Return the [x, y] coordinate for the center point of the cell that contains the specified text.  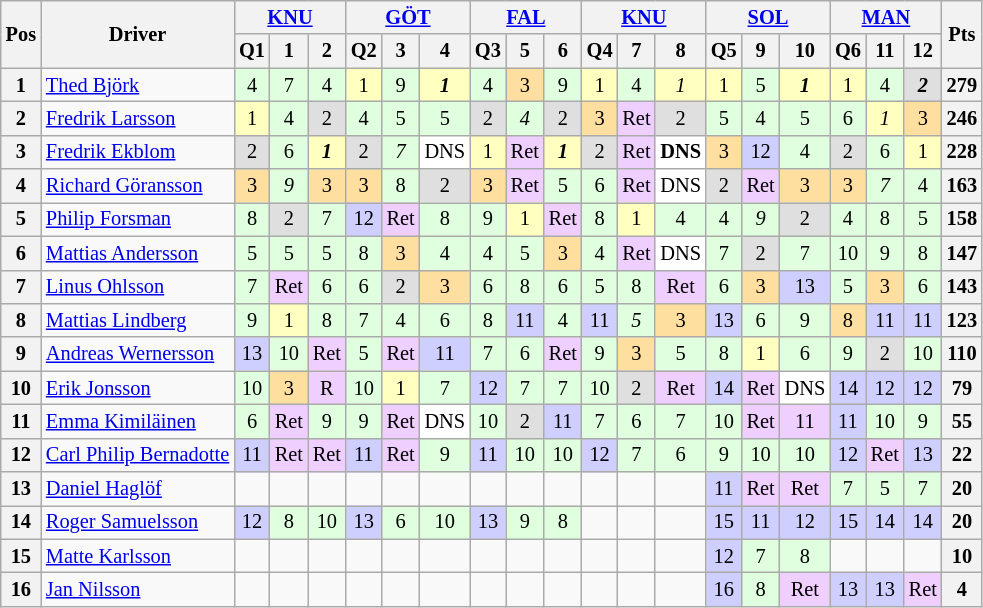
FAL [526, 17]
Philip Forsman [138, 219]
143 [962, 287]
228 [962, 152]
Fredrik Larsson [138, 118]
279 [962, 85]
110 [962, 354]
Erik Jonsson [138, 388]
Daniel Haglöf [138, 489]
22 [962, 455]
Richard Göransson [138, 186]
55 [962, 421]
Jan Nilsson [138, 589]
SOL [768, 17]
123 [962, 320]
158 [962, 219]
Emma Kimiläinen [138, 421]
Fredrik Ekblom [138, 152]
GÖT [408, 17]
Linus Ohlsson [138, 287]
Thed Björk [138, 85]
Mattias Lindberg [138, 320]
Andreas Wernersson [138, 354]
163 [962, 186]
R [327, 388]
Q1 [252, 51]
Carl Philip Bernadotte [138, 455]
Q6 [848, 51]
147 [962, 253]
Driver [138, 34]
Q5 [724, 51]
Mattias Andersson [138, 253]
Matte Karlsson [138, 556]
Pos [21, 34]
Pts [962, 34]
Q4 [600, 51]
79 [962, 388]
Q3 [488, 51]
MAN [886, 17]
246 [962, 118]
Roger Samuelsson [138, 522]
Q2 [364, 51]
